Find where the given text appears and provide that cell's center as [X, Y] coordinate. 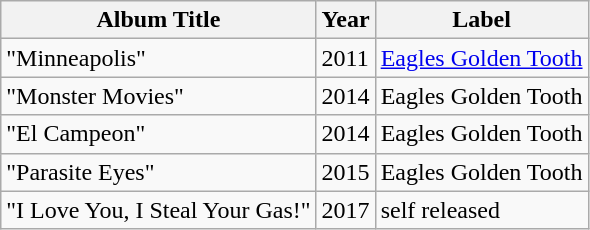
Year [346, 20]
2015 [346, 172]
self released [482, 210]
2017 [346, 210]
"Parasite Eyes" [158, 172]
"El Campeon" [158, 134]
"Minneapolis" [158, 58]
Label [482, 20]
2011 [346, 58]
"I Love You, I Steal Your Gas!" [158, 210]
Album Title [158, 20]
"Monster Movies" [158, 96]
